Determine the [X, Y] coordinate at the center of the cell enclosing the given text.  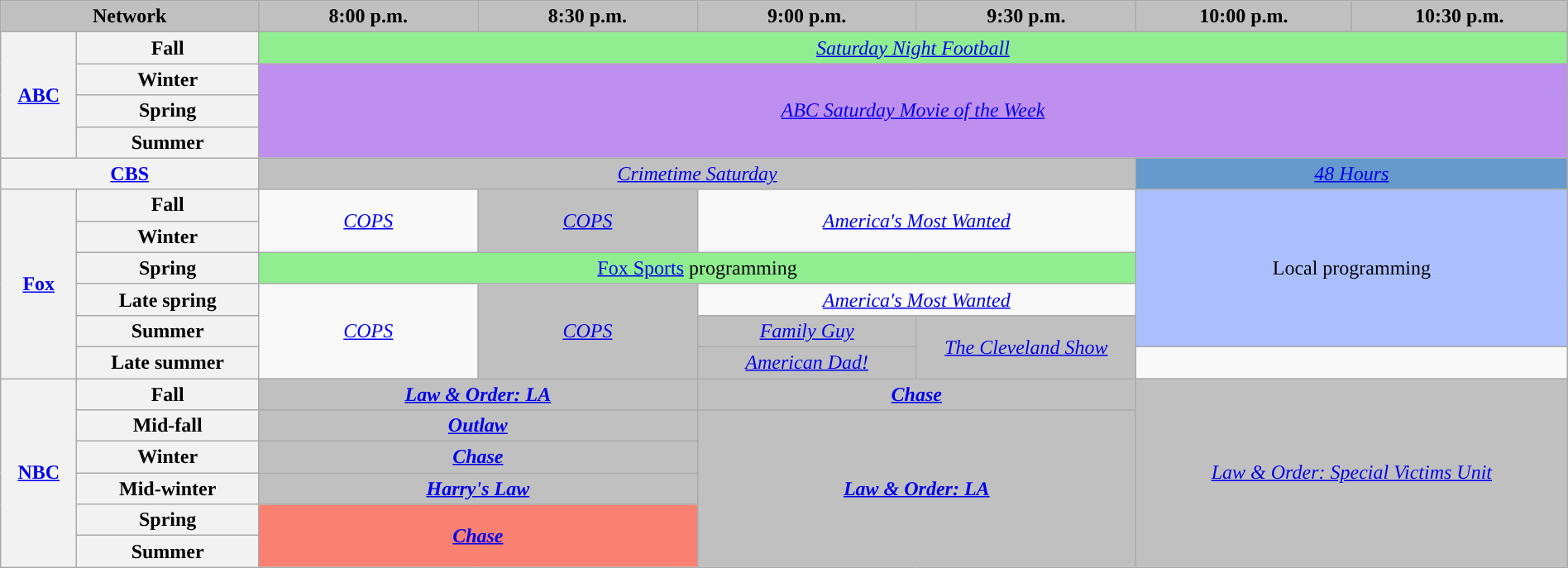
CBS [130, 174]
American Dad! [807, 362]
8:30 p.m. [587, 17]
10:30 p.m. [1459, 17]
Mid-fall [168, 426]
Crimetime Saturday [698, 174]
Family Guy [807, 331]
8:00 p.m. [369, 17]
The Cleveland Show [1025, 346]
NBC [39, 473]
Fox Sports programming [698, 268]
Harry's Law [478, 489]
Network [130, 17]
Late spring [168, 299]
ABC [39, 95]
Late summer [168, 362]
9:00 p.m. [807, 17]
Saturday Night Football [913, 48]
48 Hours [1351, 174]
10:00 p.m. [1244, 17]
9:30 p.m. [1025, 17]
Fox [39, 284]
Local programming [1351, 268]
Mid-winter [168, 489]
ABC Saturday Movie of the Week [913, 111]
Law & Order: Special Victims Unit [1351, 473]
Outlaw [478, 426]
